Locate the cell with the specified text and output its (X, Y) center coordinate. 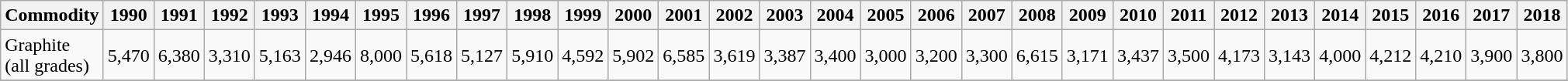
Commodity (52, 15)
3,310 (230, 56)
1990 (129, 15)
2002 (734, 15)
3,200 (936, 56)
5,470 (129, 56)
3,800 (1542, 56)
1998 (532, 15)
4,210 (1442, 56)
4,000 (1341, 56)
6,380 (178, 56)
2018 (1542, 15)
1997 (483, 15)
2006 (936, 15)
3,300 (987, 56)
2,946 (331, 56)
2010 (1137, 15)
2008 (1037, 15)
2004 (835, 15)
2014 (1341, 15)
3,437 (1137, 56)
3,000 (886, 56)
2016 (1442, 15)
3,143 (1289, 56)
5,910 (532, 56)
2009 (1088, 15)
1995 (380, 15)
3,500 (1189, 56)
1994 (331, 15)
2013 (1289, 15)
2007 (987, 15)
2001 (684, 15)
4,592 (583, 56)
4,212 (1390, 56)
2003 (785, 15)
5,618 (431, 56)
1999 (583, 15)
5,163 (279, 56)
4,173 (1240, 56)
Graphite (all grades) (52, 56)
2012 (1240, 15)
1992 (230, 15)
3,171 (1088, 56)
1991 (178, 15)
1993 (279, 15)
1996 (431, 15)
2011 (1189, 15)
8,000 (380, 56)
5,127 (483, 56)
2000 (633, 15)
6,585 (684, 56)
5,902 (633, 56)
6,615 (1037, 56)
3,387 (785, 56)
3,619 (734, 56)
2005 (886, 15)
3,400 (835, 56)
2015 (1390, 15)
2017 (1491, 15)
3,900 (1491, 56)
